Pinpoint the cell where the given text exists, returning its (x, y) midpoint coordinate. 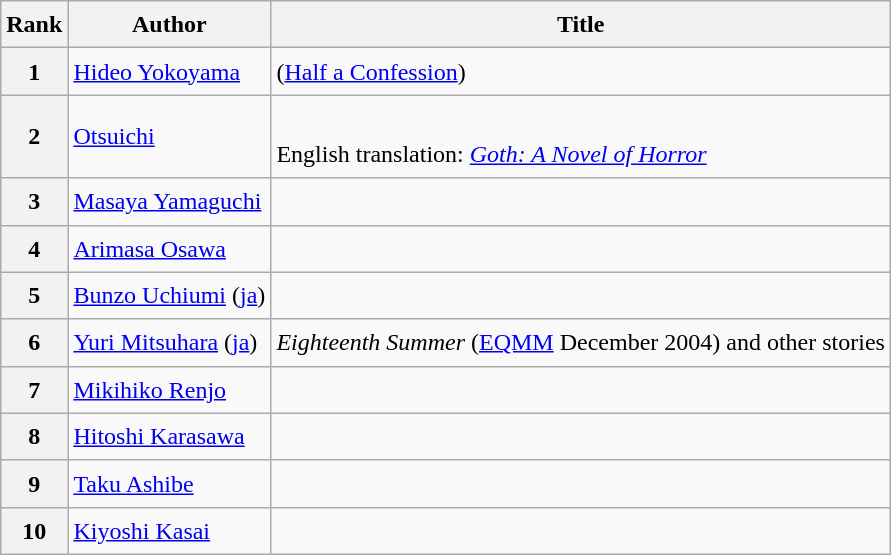
2 (34, 136)
Otsuichi (170, 136)
Hitoshi Karasawa (170, 436)
Bunzo Uchiumi (ja) (170, 296)
English translation: Goth: A Novel of Horror (581, 136)
Masaya Yamaguchi (170, 202)
8 (34, 436)
(Half a Confession) (581, 72)
10 (34, 530)
9 (34, 484)
Author (170, 24)
Title (581, 24)
Hideo Yokoyama (170, 72)
7 (34, 390)
6 (34, 342)
3 (34, 202)
Kiyoshi Kasai (170, 530)
Eighteenth Summer (EQMM December 2004) and other stories (581, 342)
Taku Ashibe (170, 484)
Mikihiko Renjo (170, 390)
Rank (34, 24)
Arimasa Osawa (170, 248)
4 (34, 248)
Yuri Mitsuhara (ja) (170, 342)
5 (34, 296)
1 (34, 72)
